Find where the given text appears and provide that cell's center as [X, Y] coordinate. 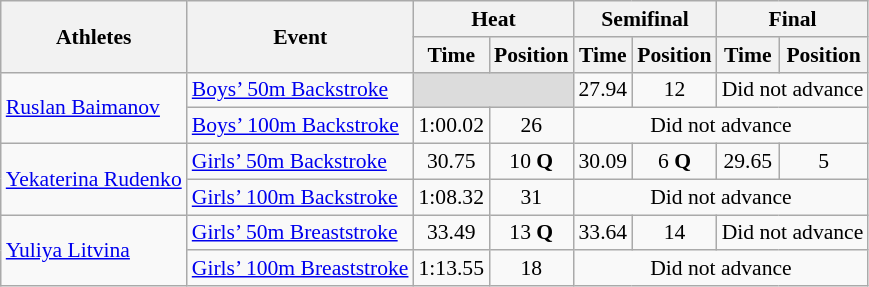
18 [531, 269]
31 [531, 197]
6 Q [674, 162]
26 [531, 126]
Ruslan Baimanov [94, 108]
Girls’ 100m Breaststroke [300, 269]
1:08.32 [452, 197]
Girls’ 50m Backstroke [300, 162]
Yekaterina Rudenko [94, 180]
30.75 [452, 162]
Final [793, 19]
Girls’ 100m Backstroke [300, 197]
Boys’ 50m Backstroke [300, 90]
Event [300, 36]
12 [674, 90]
1:00.02 [452, 126]
27.94 [602, 90]
Semifinal [644, 19]
14 [674, 233]
33.49 [452, 233]
30.09 [602, 162]
29.65 [748, 162]
Boys’ 100m Backstroke [300, 126]
10 Q [531, 162]
5 [824, 162]
Girls’ 50m Breaststroke [300, 233]
Heat [494, 19]
1:13.55 [452, 269]
33.64 [602, 233]
13 Q [531, 233]
Athletes [94, 36]
Yuliya Litvina [94, 250]
